From the cell containing the given text, extract its center point as (x, y) coordinate. 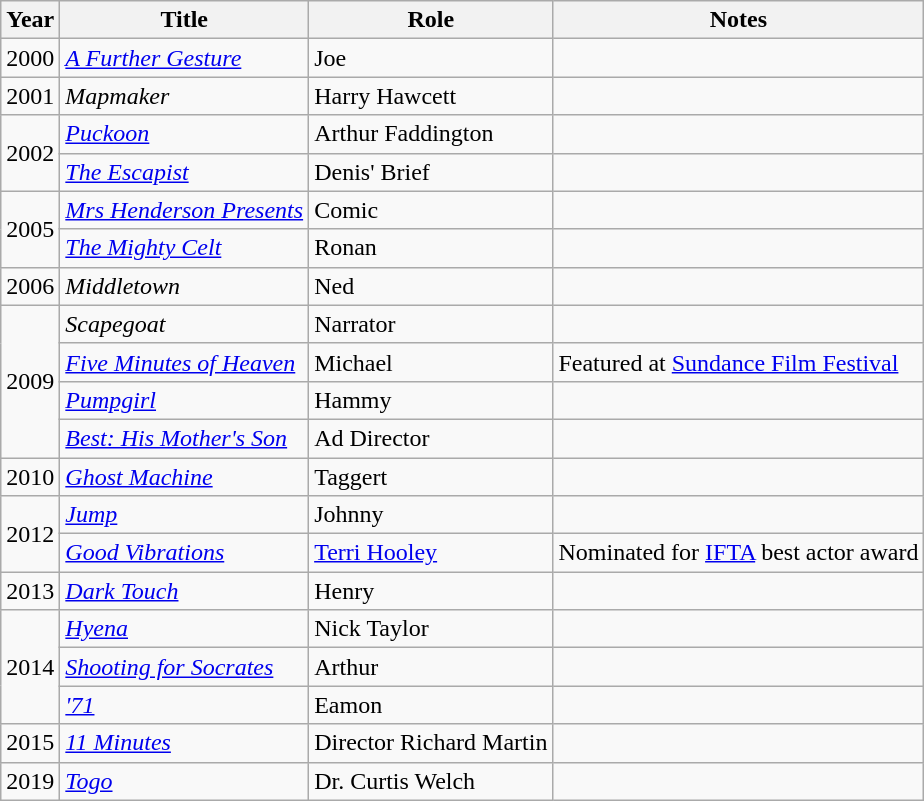
Featured at Sundance Film Festival (738, 362)
The Escapist (184, 172)
Narrator (431, 324)
Year (30, 20)
Ad Director (431, 438)
2014 (30, 667)
Good Vibrations (184, 553)
Role (431, 20)
Hyena (184, 629)
Mapmaker (184, 96)
Ronan (431, 248)
Puckoon (184, 134)
'71 (184, 705)
Henry (431, 591)
Hammy (431, 400)
Jump (184, 515)
Dr. Curtis Welch (431, 781)
Taggert (431, 477)
2019 (30, 781)
Nominated for IFTA best actor award (738, 553)
Denis' Brief (431, 172)
2009 (30, 381)
2001 (30, 96)
The Mighty Celt (184, 248)
Michael (431, 362)
Notes (738, 20)
Arthur (431, 667)
Terri Hooley (431, 553)
Shooting for Socrates (184, 667)
2013 (30, 591)
Director Richard Martin (431, 743)
Eamon (431, 705)
Johnny (431, 515)
A Further Gesture (184, 58)
2002 (30, 153)
Ned (431, 286)
11 Minutes (184, 743)
Title (184, 20)
Nick Taylor (431, 629)
Joe (431, 58)
Best: His Mother's Son (184, 438)
2005 (30, 229)
Harry Hawcett (431, 96)
2015 (30, 743)
2000 (30, 58)
Comic (431, 210)
Pumpgirl (184, 400)
2012 (30, 534)
Arthur Faddington (431, 134)
2006 (30, 286)
Mrs Henderson Presents (184, 210)
Ghost Machine (184, 477)
Togo (184, 781)
Scapegoat (184, 324)
Dark Touch (184, 591)
Five Minutes of Heaven (184, 362)
2010 (30, 477)
Middletown (184, 286)
